Return [x, y] of the center of cell containing provided text 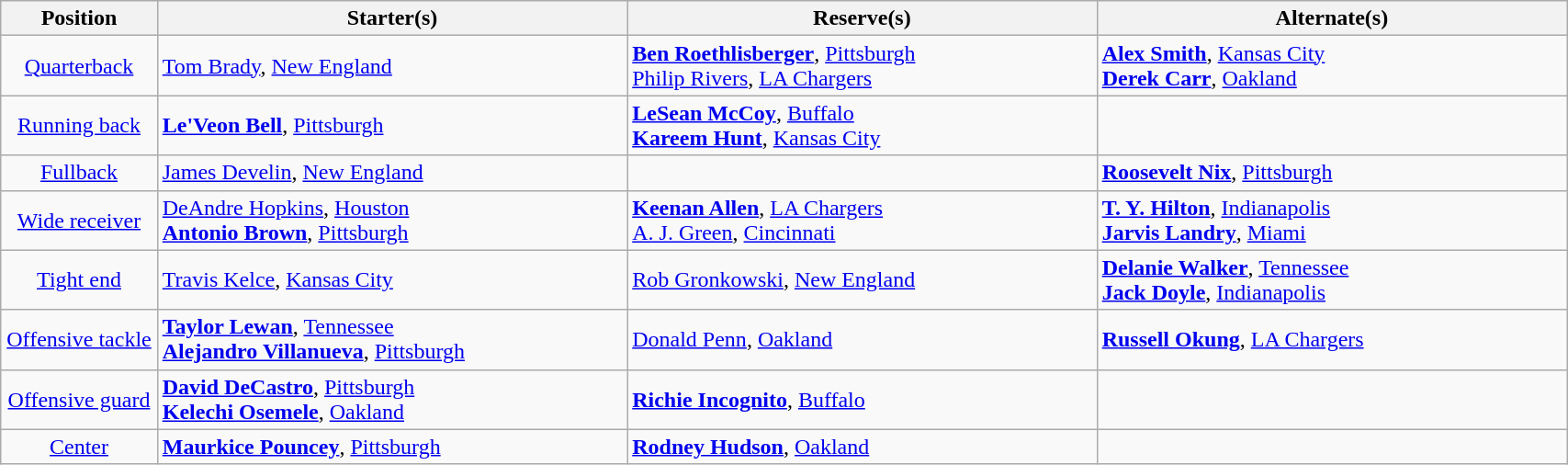
Delanie Walker, Tennessee Jack Doyle, Indianapolis [1332, 279]
Wide receiver [79, 221]
Tom Brady, New England [391, 66]
Richie Incognito, Buffalo [862, 399]
Le'Veon Bell, Pittsburgh [391, 125]
Running back [79, 125]
T. Y. Hilton, Indianapolis Jarvis Landry, Miami [1332, 221]
Fullback [79, 173]
Offensive guard [79, 399]
Position [79, 18]
LeSean McCoy, Buffalo Kareem Hunt, Kansas City [862, 125]
Reserve(s) [862, 18]
Quarterback [79, 66]
David DeCastro, Pittsburgh Kelechi Osemele, Oakland [391, 399]
James Develin, New England [391, 173]
Alternate(s) [1332, 18]
Ben Roethlisberger, Pittsburgh Philip Rivers, LA Chargers [862, 66]
Offensive tackle [79, 340]
Roosevelt Nix, Pittsburgh [1332, 173]
Alex Smith, Kansas City Derek Carr, Oakland [1332, 66]
Russell Okung, LA Chargers [1332, 340]
Rodney Hudson, Oakland [862, 447]
DeAndre Hopkins, Houston Antonio Brown, Pittsburgh [391, 221]
Maurkice Pouncey, Pittsburgh [391, 447]
Donald Penn, Oakland [862, 340]
Taylor Lewan, Tennessee Alejandro Villanueva, Pittsburgh [391, 340]
Rob Gronkowski, New England [862, 279]
Travis Kelce, Kansas City [391, 279]
Center [79, 447]
Tight end [79, 279]
Keenan Allen, LA Chargers A. J. Green, Cincinnati [862, 221]
Starter(s) [391, 18]
